From the cell containing the given text, extract its center point as (x, y) coordinate. 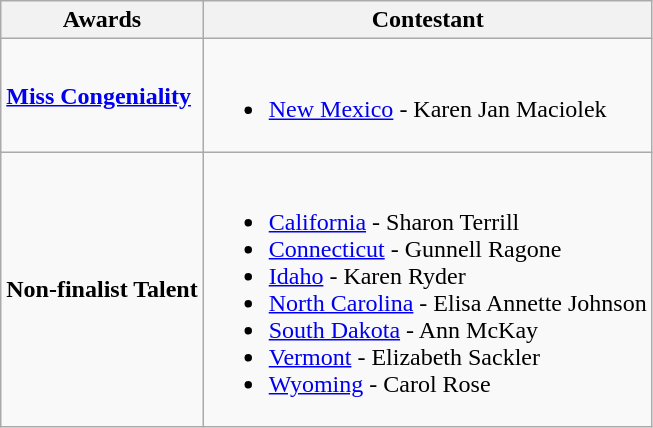
Contestant (428, 20)
Awards (102, 20)
New Mexico - Karen Jan Maciolek (428, 96)
Non-finalist Talent (102, 290)
Miss Congeniality (102, 96)
